Pinpoint the cell where the given text exists, returning its [X, Y] midpoint coordinate. 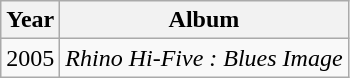
Album [204, 20]
Year [30, 20]
2005 [30, 58]
Rhino Hi-Five : Blues Image [204, 58]
